Search for the cell housing the specified text and yield its (X, Y) center coordinate. 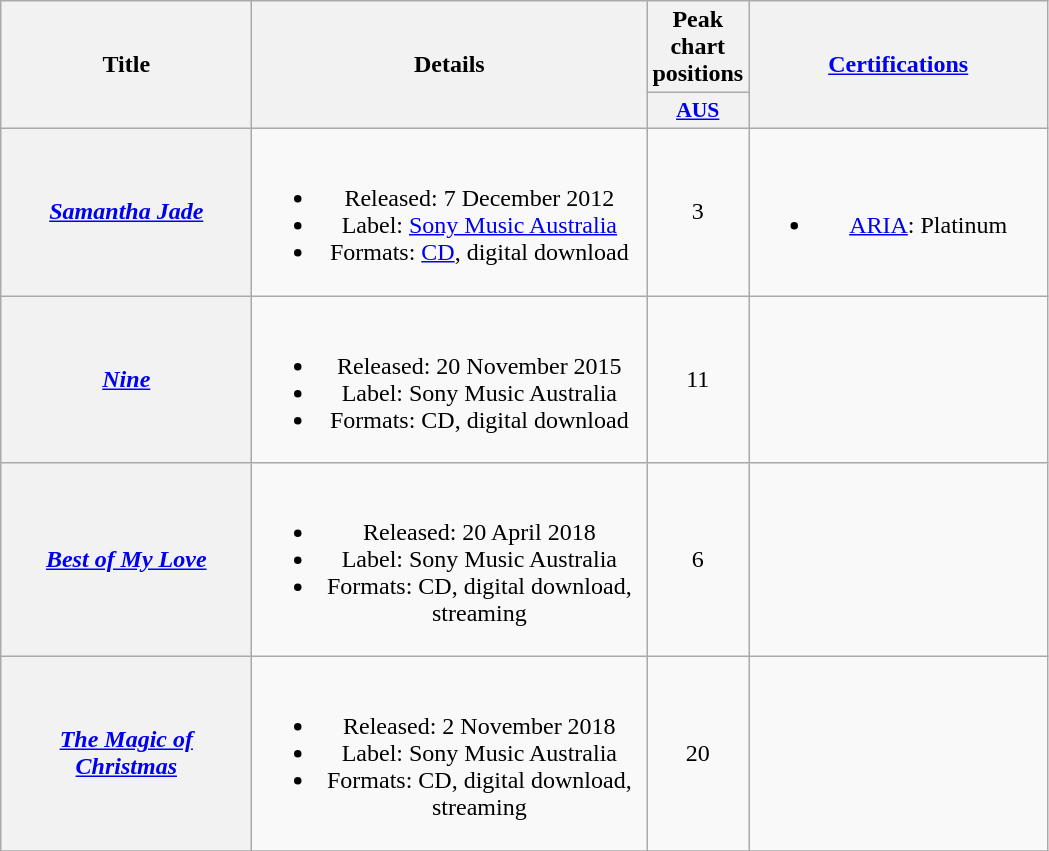
11 (698, 380)
Best of My Love (126, 560)
Title (126, 65)
Details (450, 65)
Nine (126, 380)
6 (698, 560)
The Magic of Christmas (126, 754)
Released: 20 November 2015Label: Sony Music AustraliaFormats: CD, digital download (450, 380)
AUS (698, 111)
3 (698, 212)
20 (698, 754)
Released: 7 December 2012Label: Sony Music AustraliaFormats: CD, digital download (450, 212)
Certifications (898, 65)
Samantha Jade (126, 212)
Released: 20 April 2018Label: Sony Music AustraliaFormats: CD, digital download, streaming (450, 560)
Peak chart positions (698, 47)
ARIA: Platinum (898, 212)
Released: 2 November 2018Label: Sony Music AustraliaFormats: CD, digital download, streaming (450, 754)
